Return [x, y] of the center of cell containing provided text 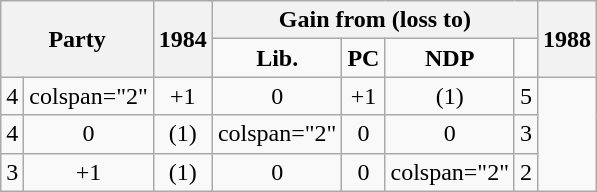
5 [526, 96]
PC [364, 58]
Gain from (loss to) [374, 20]
Party [78, 39]
1984 [182, 39]
1988 [568, 39]
NDP [450, 58]
2 [526, 172]
Lib. [277, 58]
